Return [x, y] of the center of cell containing provided text 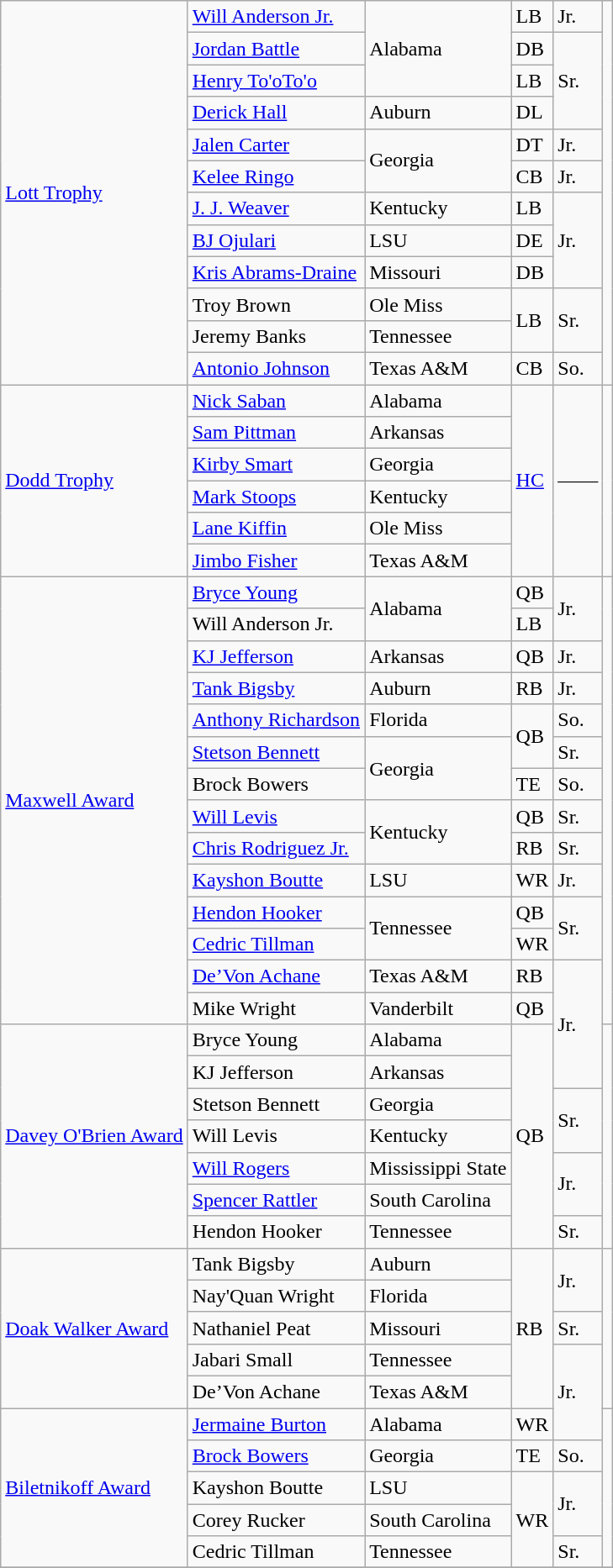
Lane Kiffin [276, 529]
Kirby Smart [276, 465]
Corey Rucker [276, 1520]
Doak Walker Award [94, 1328]
Nay'Quan Wright [276, 1296]
Jordan Battle [276, 49]
Mark Stoops [276, 497]
Derick Hall [276, 113]
Davey O'Brien Award [94, 1136]
Jeremy Banks [276, 336]
DT [532, 145]
Kelee Ringo [276, 176]
Biletnikoff Award [94, 1488]
Jermaine Burton [276, 1424]
DL [532, 113]
Jimbo Fisher [276, 560]
J. J. Weaver [276, 208]
Nick Saban [276, 401]
Mississippi State [438, 1168]
DE [532, 240]
—— [579, 481]
Sam Pittman [276, 433]
Will Rogers [276, 1168]
HC [532, 481]
Maxwell Award [94, 800]
Jalen Carter [276, 145]
Kris Abrams-Draine [276, 272]
Jabari Small [276, 1360]
Dodd Trophy [94, 481]
Vanderbilt [438, 1008]
BJ Ojulari [276, 240]
Mike Wright [276, 1008]
Lott Trophy [94, 193]
Henry To'oTo'o [276, 81]
Nathaniel Peat [276, 1328]
Antonio Johnson [276, 368]
Anthony Richardson [276, 720]
Chris Rodriguez Jr. [276, 848]
Troy Brown [276, 304]
Spencer Rattler [276, 1200]
